Output the [X, Y] coordinate of the center of the cell containing the given text.  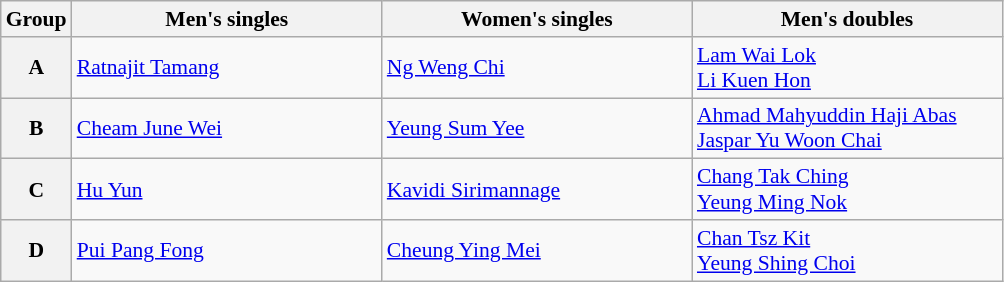
Cheam June Wei [227, 128]
Yeung Sum Yee [537, 128]
Chang Tak Ching Yeung Ming Nok [847, 190]
Ng Weng Chi [537, 68]
Chan Tsz Kit Yeung Shing Choi [847, 250]
Women's singles [537, 19]
A [36, 68]
Men's singles [227, 19]
Cheung Ying Mei [537, 250]
Kavidi Sirimannage [537, 190]
Ahmad Mahyuddin Haji Abas Jaspar Yu Woon Chai [847, 128]
Hu Yun [227, 190]
Group [36, 19]
C [36, 190]
Pui Pang Fong [227, 250]
B [36, 128]
Ratnajit Tamang [227, 68]
Men's doubles [847, 19]
Lam Wai Lok Li Kuen Hon [847, 68]
D [36, 250]
